Scan for the cell matching the given text and deliver its [X, Y] coordinate at center. 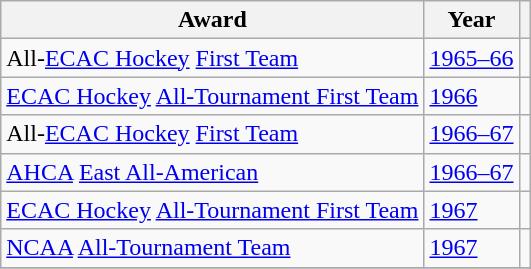
AHCA East All-American [212, 172]
1965–66 [472, 58]
1966 [472, 96]
Year [472, 20]
NCAA All-Tournament Team [212, 248]
Award [212, 20]
